From the cell containing the given text, extract its center point as (X, Y) coordinate. 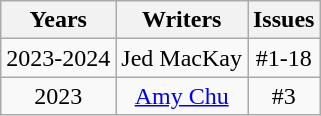
#1-18 (284, 58)
Years (58, 20)
2023 (58, 96)
#3 (284, 96)
Issues (284, 20)
2023-2024 (58, 58)
Amy Chu (182, 96)
Jed MacKay (182, 58)
Writers (182, 20)
